Return the [x, y] coordinate for the center point of the cell that contains the specified text.  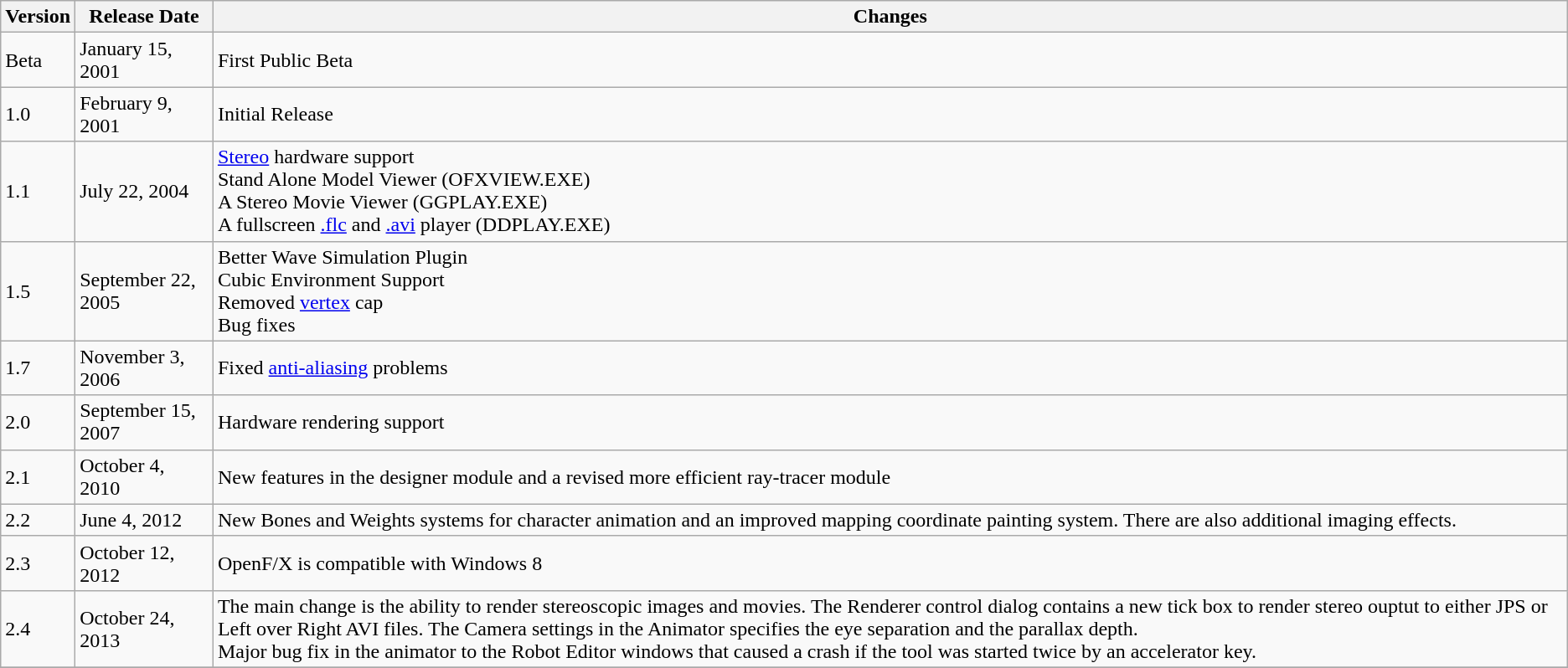
September 22, 2005 [144, 291]
October 24, 2013 [144, 629]
Better Wave Simulation PluginCubic Environment SupportRemoved vertex capBug fixes [890, 291]
2.2 [39, 520]
Beta [39, 60]
2.0 [39, 422]
October 4, 2010 [144, 477]
Hardware rendering support [890, 422]
New Bones and Weights systems for character animation and an improved mapping coordinate painting system. There are also additional imaging effects. [890, 520]
2.3 [39, 563]
June 4, 2012 [144, 520]
July 22, 2004 [144, 191]
September 15, 2007 [144, 422]
1.5 [39, 291]
1.1 [39, 191]
Version [39, 17]
February 9, 2001 [144, 114]
New features in the designer module and a revised more efficient ray-tracer module [890, 477]
Initial Release [890, 114]
Stereo hardware supportStand Alone Model Viewer (OFXVIEW.EXE)A Stereo Movie Viewer (GGPLAY.EXE)A fullscreen .flc and .avi player (DDPLAY.EXE) [890, 191]
January 15, 2001 [144, 60]
Release Date [144, 17]
First Public Beta [890, 60]
2.4 [39, 629]
October 12, 2012 [144, 563]
Fixed anti-aliasing problems [890, 368]
1.0 [39, 114]
November 3, 2006 [144, 368]
Changes [890, 17]
2.1 [39, 477]
1.7 [39, 368]
OpenF/X is compatible with Windows 8 [890, 563]
